Locate the cell with the specified text and output its (X, Y) center coordinate. 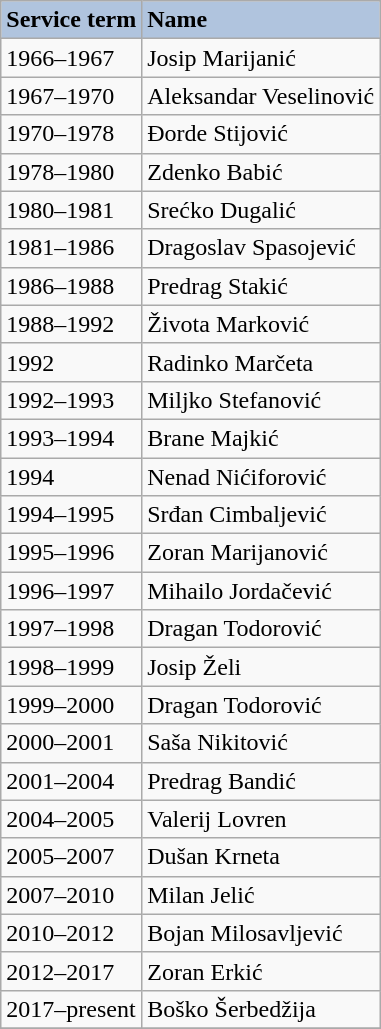
1999–2000 (72, 705)
Dragoslav Spasojević (261, 248)
1970–1978 (72, 134)
Aleksandar Veselinović (261, 96)
Miljko Stefanović (261, 400)
2004–2005 (72, 819)
1998–1999 (72, 667)
Mihailo Jordačević (261, 591)
1978–1980 (72, 172)
1994–1995 (72, 515)
1966–1967 (72, 58)
2012–2017 (72, 971)
2010–2012 (72, 933)
Dušan Krneta (261, 857)
1988–1992 (72, 324)
Bojan Milosavljević (261, 933)
2005–2007 (72, 857)
Valerij Lovren (261, 819)
1994 (72, 477)
Service term (72, 20)
Brane Majkić (261, 438)
Name (261, 20)
Života Marković (261, 324)
Srđan Cimbaljević (261, 515)
Zdenko Babić (261, 172)
Nenad Nićiforović (261, 477)
1997–1998 (72, 629)
Boško Šerbedžija (261, 1009)
2007–2010 (72, 895)
Srećko Dugalić (261, 210)
1996–1997 (72, 591)
1981–1986 (72, 248)
1980–1981 (72, 210)
Ðorde Stijović (261, 134)
1986–1988 (72, 286)
Saša Nikitović (261, 743)
2000–2001 (72, 743)
Josip Želi (261, 667)
Zoran Marijanović (261, 553)
2017–present (72, 1009)
2001–2004 (72, 781)
1967–1970 (72, 96)
1995–1996 (72, 553)
Milan Jelić (261, 895)
Zoran Erkić (261, 971)
Predrag Stakić (261, 286)
1992 (72, 362)
Radinko Marčeta (261, 362)
1992–1993 (72, 400)
1993–1994 (72, 438)
Predrag Bandić (261, 781)
Josip Marijanić (261, 58)
